From the cell containing the given text, extract its center point as (x, y) coordinate. 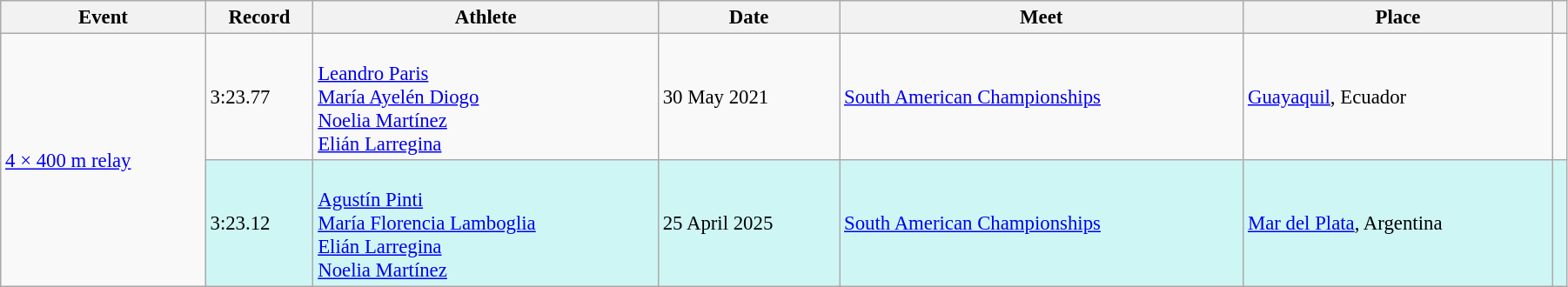
Leandro ParisMaría Ayelén DiogoNoelia MartínezElián Larregina (486, 97)
Date (748, 17)
3:23.77 (259, 97)
Agustín PintiMaría Florencia LambogliaElián LarreginaNoelia Martínez (486, 224)
3:23.12 (259, 224)
30 May 2021 (748, 97)
25 April 2025 (748, 224)
Athlete (486, 17)
Meet (1042, 17)
Mar del Plata, Argentina (1398, 224)
Event (103, 17)
4 × 400 m relay (103, 160)
Guayaquil, Ecuador (1398, 97)
Record (259, 17)
Place (1398, 17)
